Output the (x, y) coordinate of the center of the cell containing the given text.  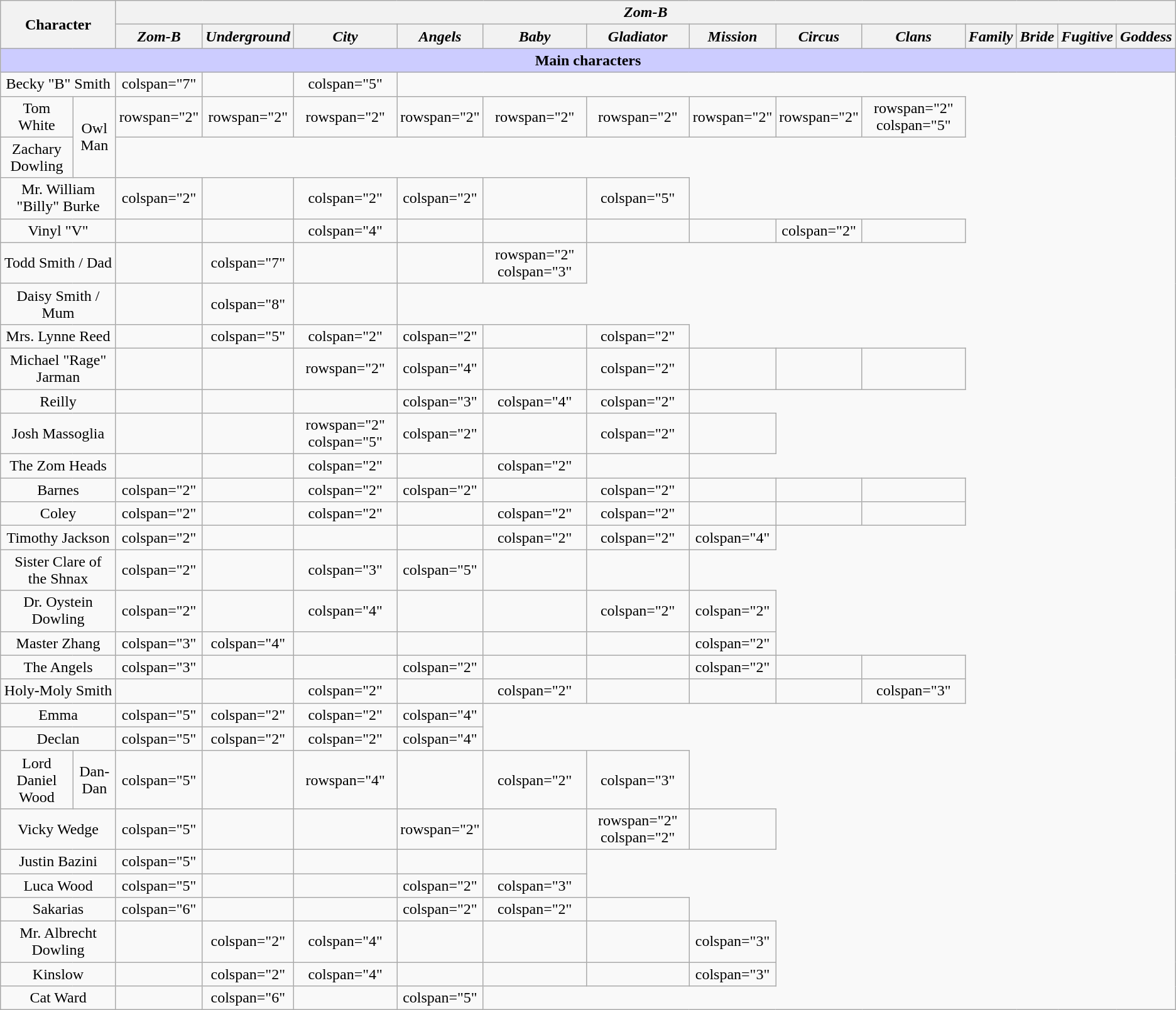
rowspan="2" colspan="3" (535, 263)
The Zom Heads (58, 466)
Angels (440, 36)
Underground (248, 36)
Timothy Jackson (58, 538)
Bride (1037, 36)
Gladiator (638, 36)
Lord Daniel Wood (36, 779)
Michael "Rage" Jarman (58, 368)
Family (991, 36)
Mrs. Lynne Reed (58, 336)
Daisy Smith / Mum (58, 304)
Circus (819, 36)
Dan-Dan (94, 779)
Todd Smith / Dad (58, 263)
Zachary Dowling (36, 157)
Luca Wood (58, 885)
The Angels (58, 667)
Declan (58, 739)
Josh Massoglia (58, 433)
City (346, 36)
Kinslow (58, 974)
Goddess (1146, 36)
Character (58, 24)
Sister Clare of the Shnax (58, 570)
Baby (535, 36)
Coley (58, 514)
Tom White (36, 117)
Mr. Albrecht Dowling (58, 942)
Holy-Moly Smith (58, 691)
Justin Bazini (58, 861)
rowspan="4" (346, 779)
Cat Ward (58, 998)
colspan="8" (248, 304)
Owl Man (94, 137)
Becky "B" Smith (58, 84)
Vicky Wedge (58, 829)
Mission (732, 36)
Barnes (58, 490)
Fugitive (1087, 36)
rowspan="2" colspan="2" (638, 829)
Mr. William "Billy" Burke (58, 198)
Vinyl "V" (58, 231)
Main characters (588, 60)
Emma (58, 715)
Master Zhang (58, 643)
Dr. Oystein Dowling (58, 611)
Reilly (58, 401)
Sakarias (58, 910)
Clans (913, 36)
